Return (X, Y) of the center of cell containing provided text 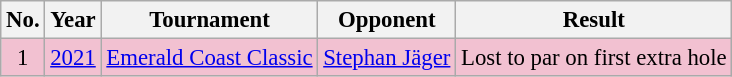
Opponent (387, 20)
No. (23, 20)
Emerald Coast Classic (210, 58)
Result (594, 20)
1 (23, 58)
Tournament (210, 20)
Year (73, 20)
Lost to par on first extra hole (594, 58)
2021 (73, 58)
Stephan Jäger (387, 58)
